Return the (x, y) coordinate for the center point of the cell that contains the specified text.  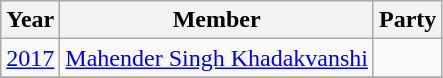
Party (407, 20)
Mahender Singh Khadakvanshi (217, 58)
Member (217, 20)
2017 (30, 58)
Year (30, 20)
